Pinpoint the cell where the given text exists, returning its (X, Y) midpoint coordinate. 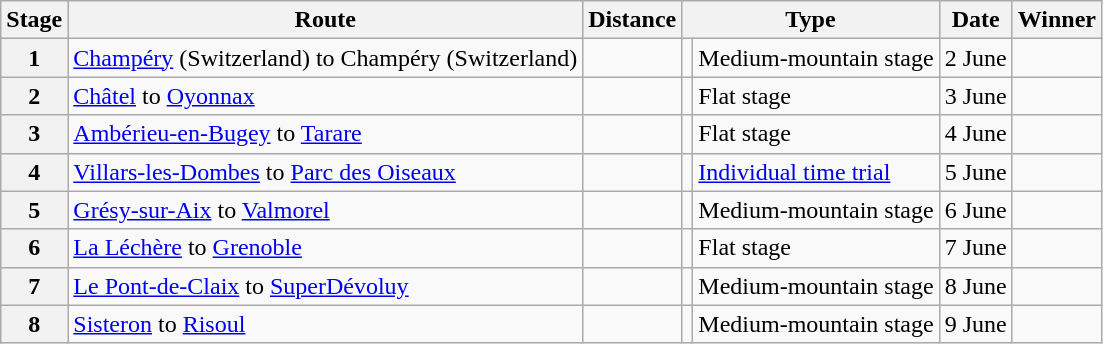
Sisteron to Risoul (326, 324)
Villars-les-Dombes to Parc des Oiseaux (326, 172)
7 June (976, 248)
Winner (1056, 20)
Type (810, 20)
Individual time trial (816, 172)
8 June (976, 286)
5 June (976, 172)
6 (34, 248)
Ambérieu-en-Bugey to Tarare (326, 134)
Châtel to Oyonnax (326, 96)
1 (34, 58)
6 June (976, 210)
4 June (976, 134)
2 (34, 96)
2 June (976, 58)
3 June (976, 96)
4 (34, 172)
7 (34, 286)
La Léchère to Grenoble (326, 248)
Champéry (Switzerland) to Champéry (Switzerland) (326, 58)
Route (326, 20)
Stage (34, 20)
Distance (632, 20)
Le Pont-de-Claix to SuperDévoluy (326, 286)
Grésy-sur-Aix to Valmorel (326, 210)
Date (976, 20)
9 June (976, 324)
8 (34, 324)
3 (34, 134)
5 (34, 210)
